Detect which cell encompasses the target text, then output its (x, y) center coordinate. 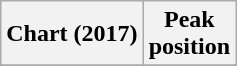
Chart (2017) (72, 34)
Peakposition (189, 34)
